Find where the given text appears and provide that cell's center as [x, y] coordinate. 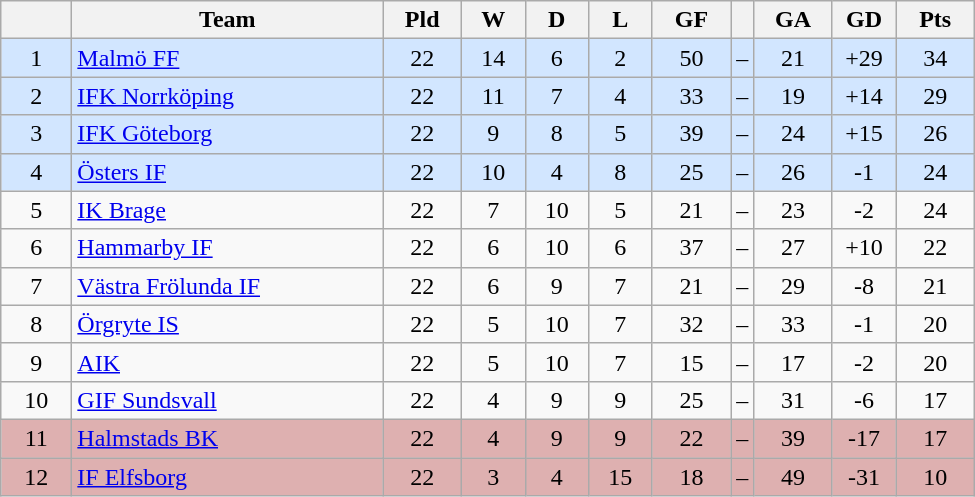
31 [794, 400]
-31 [864, 477]
18 [692, 477]
Team [228, 20]
Halmstads BK [228, 438]
Västra Frölunda IF [228, 286]
IFK Göteborg [228, 134]
-6 [864, 400]
-8 [864, 286]
GA [794, 20]
19 [794, 96]
-17 [864, 438]
+15 [864, 134]
12 [36, 477]
Örgryte IS [228, 324]
GF [692, 20]
Östers IF [228, 172]
+10 [864, 248]
Pld [422, 20]
1 [36, 58]
Pts [936, 20]
Hammarby IF [228, 248]
GIF Sundsvall [228, 400]
L [621, 20]
W [493, 20]
+14 [864, 96]
32 [692, 324]
23 [794, 210]
GD [864, 20]
+29 [864, 58]
14 [493, 58]
IF Elfsborg [228, 477]
27 [794, 248]
37 [692, 248]
Malmö FF [228, 58]
50 [692, 58]
IK Brage [228, 210]
49 [794, 477]
D [557, 20]
IFK Norrköping [228, 96]
34 [936, 58]
AIK [228, 362]
